Output the (x, y) coordinate of the center of the cell containing the given text.  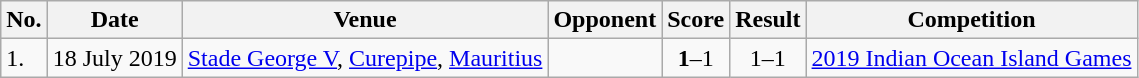
Venue (365, 20)
No. (24, 20)
18 July 2019 (114, 58)
Result (768, 20)
Score (696, 20)
Opponent (605, 20)
Competition (972, 20)
Stade George V, Curepipe, Mauritius (365, 58)
Date (114, 20)
1. (24, 58)
2019 Indian Ocean Island Games (972, 58)
